Pinpoint the cell where the given text exists, returning its (X, Y) midpoint coordinate. 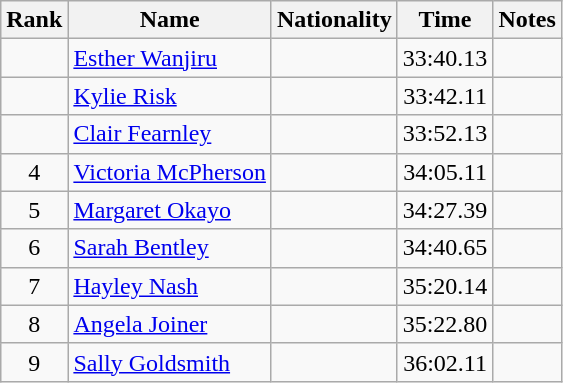
Angela Joiner (170, 324)
Time (445, 20)
Hayley Nash (170, 286)
Margaret Okayo (170, 210)
Rank (34, 20)
Name (170, 20)
8 (34, 324)
33:40.13 (445, 58)
Kylie Risk (170, 96)
35:20.14 (445, 286)
35:22.80 (445, 324)
34:05.11 (445, 172)
33:52.13 (445, 134)
Esther Wanjiru (170, 58)
9 (34, 362)
33:42.11 (445, 96)
Notes (527, 20)
7 (34, 286)
6 (34, 248)
36:02.11 (445, 362)
34:27.39 (445, 210)
4 (34, 172)
34:40.65 (445, 248)
Nationality (334, 20)
Sarah Bentley (170, 248)
5 (34, 210)
Victoria McPherson (170, 172)
Clair Fearnley (170, 134)
Sally Goldsmith (170, 362)
